Detect which cell encompasses the target text, then output its (X, Y) center coordinate. 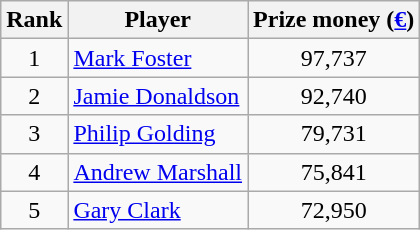
92,740 (334, 96)
Philip Golding (158, 134)
Andrew Marshall (158, 172)
75,841 (334, 172)
Prize money (€) (334, 20)
5 (34, 210)
97,737 (334, 58)
4 (34, 172)
72,950 (334, 210)
Player (158, 20)
Rank (34, 20)
Mark Foster (158, 58)
3 (34, 134)
Jamie Donaldson (158, 96)
2 (34, 96)
79,731 (334, 134)
Gary Clark (158, 210)
1 (34, 58)
